Capture the cell that displays the provided text and extract its (X, Y) central coordinate. 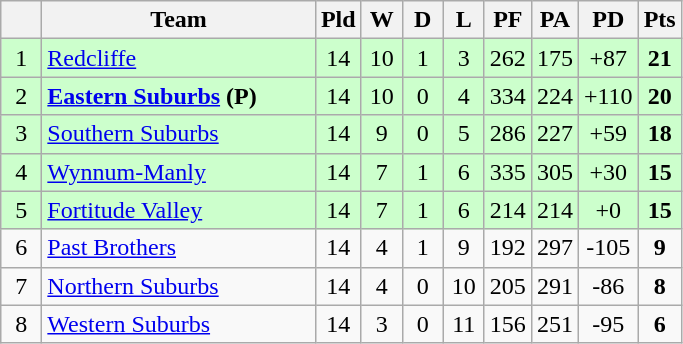
Past Brothers (179, 248)
Wynnum-Manly (179, 172)
192 (508, 248)
PF (508, 20)
156 (508, 324)
+110 (608, 96)
21 (660, 58)
+30 (608, 172)
Pld (338, 20)
297 (554, 248)
335 (508, 172)
Southern Suburbs (179, 134)
262 (508, 58)
W (382, 20)
-95 (608, 324)
Fortitude Valley (179, 210)
251 (554, 324)
+0 (608, 210)
286 (508, 134)
175 (554, 58)
18 (660, 134)
291 (554, 286)
Eastern Suburbs (P) (179, 96)
+59 (608, 134)
205 (508, 286)
224 (554, 96)
PA (554, 20)
D (422, 20)
Team (179, 20)
Redcliffe (179, 58)
Pts (660, 20)
20 (660, 96)
L (464, 20)
-86 (608, 286)
2 (22, 96)
Western Suburbs (179, 324)
Northern Suburbs (179, 286)
334 (508, 96)
-105 (608, 248)
305 (554, 172)
227 (554, 134)
+87 (608, 58)
11 (464, 324)
PD (608, 20)
